Pinpoint the cell where the given text exists, returning its (x, y) midpoint coordinate. 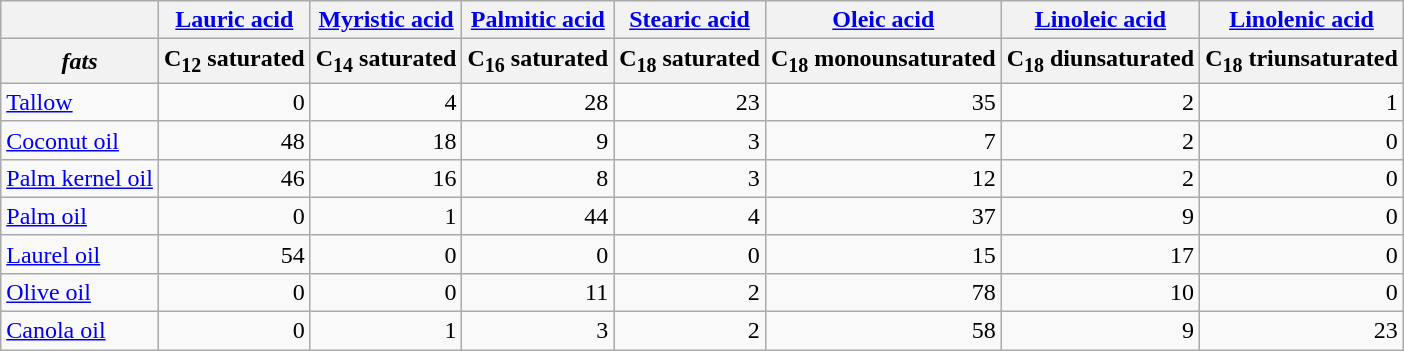
48 (234, 140)
18 (386, 140)
C18 triunsaturated (1302, 61)
11 (538, 292)
58 (883, 331)
35 (883, 102)
C12 saturated (234, 61)
Lauric acid (234, 20)
Stearic acid (690, 20)
16 (386, 178)
C18 diunsaturated (1100, 61)
Myristic acid (386, 20)
C18 monounsaturated (883, 61)
Canola oil (80, 331)
C18 saturated (690, 61)
12 (883, 178)
28 (538, 102)
Tallow (80, 102)
54 (234, 254)
Palm oil (80, 216)
Olive oil (80, 292)
C16 saturated (538, 61)
Palmitic acid (538, 20)
fats (80, 61)
46 (234, 178)
10 (1100, 292)
Palm kernel oil (80, 178)
Coconut oil (80, 140)
8 (538, 178)
7 (883, 140)
78 (883, 292)
Oleic acid (883, 20)
Linolenic acid (1302, 20)
15 (883, 254)
37 (883, 216)
17 (1100, 254)
C14 saturated (386, 61)
44 (538, 216)
Linoleic acid (1100, 20)
Laurel oil (80, 254)
